Provide the [X, Y] coordinate of the cell's center where the given text is located.  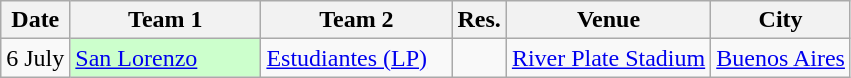
Date [36, 20]
Buenos Aires [781, 58]
6 July [36, 58]
Estudiantes (LP) [356, 58]
City [781, 20]
River Plate Stadium [608, 58]
Res. [479, 20]
Team 1 [166, 20]
Team 2 [356, 20]
Venue [608, 20]
San Lorenzo [166, 58]
